Detect which cell encompasses the target text, then output its (x, y) center coordinate. 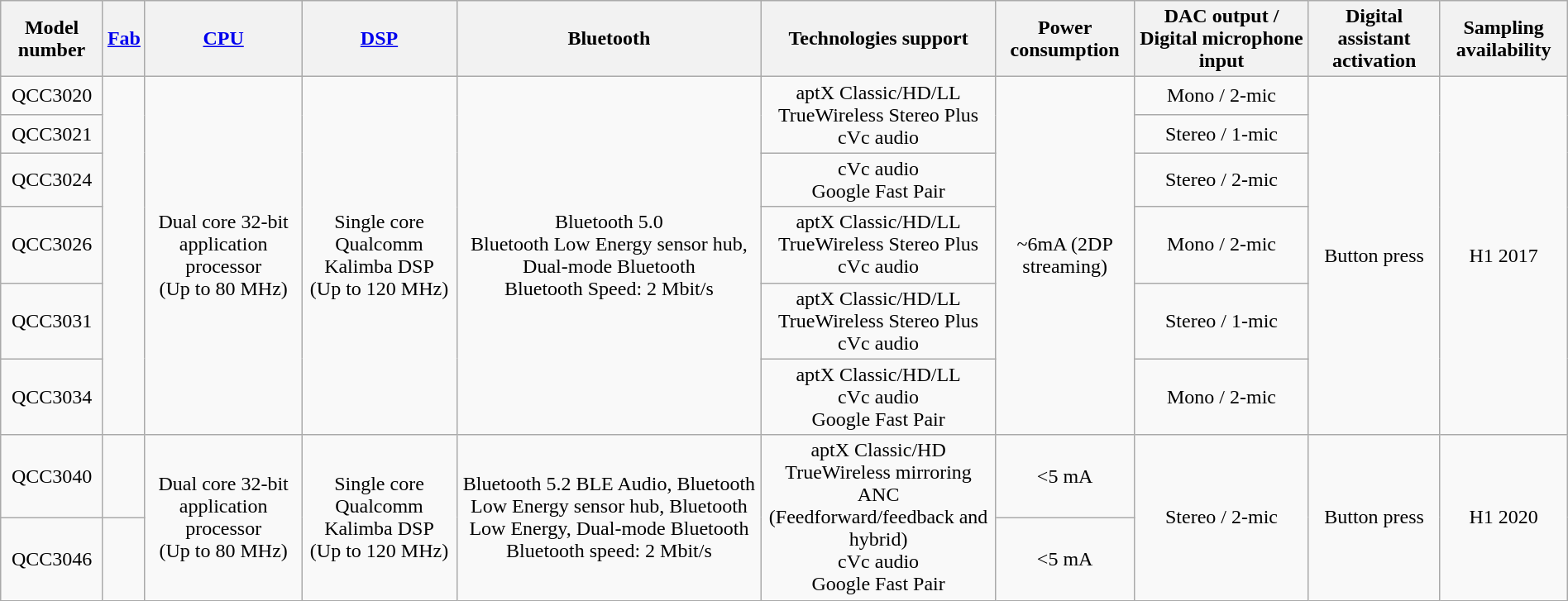
CPU (223, 39)
QCC3040 (52, 476)
Power consumption (1064, 39)
Bluetooth 5.0Bluetooth Low Energy sensor hub, Dual-mode BluetoothBluetooth Speed: 2 Mbit/s (609, 256)
Bluetooth (609, 39)
H1 2020 (1503, 518)
cVc audioGoogle Fast Pair (878, 180)
aptX Classic/HD/LLcVc audioGoogle Fast Pair (878, 397)
~6mA (2DP streaming) (1064, 256)
QCC3034 (52, 397)
Bluetooth 5.2 BLE Audio, Bluetooth Low Energy sensor hub, Bluetooth Low Energy, Dual-mode BluetoothBluetooth speed: 2 Mbit/s (609, 518)
QCC3026 (52, 245)
H1 2017 (1503, 256)
Technologies support (878, 39)
Sampling availability (1503, 39)
QCC3031 (52, 321)
aptX Classic/HDTrueWireless mirroringANC (Feedforward/feedback and hybrid)cVc audioGoogle Fast Pair (878, 518)
QCC3021 (52, 134)
DSP (379, 39)
Digital assistant activation (1374, 39)
Fab (124, 39)
QCC3020 (52, 96)
QCC3024 (52, 180)
QCC3046 (52, 559)
Model number (52, 39)
DAC output / Digital microphone input (1221, 39)
